Search for the cell housing the specified text and yield its (X, Y) center coordinate. 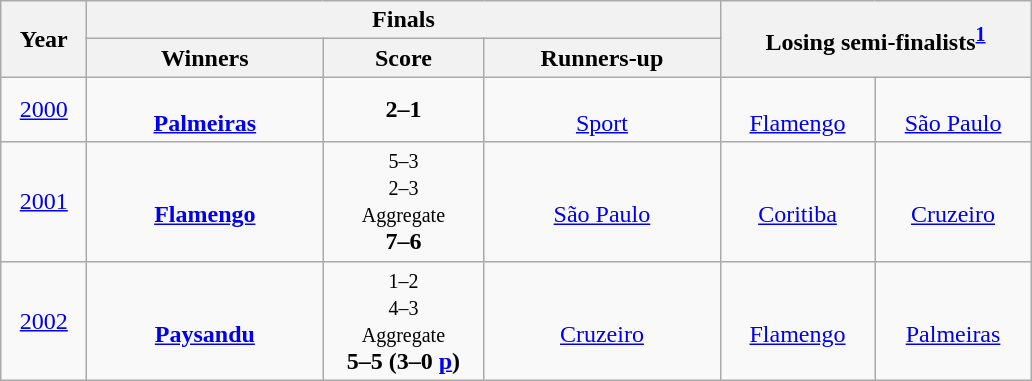
Runners-up (602, 58)
Paysandu (205, 320)
Score (404, 58)
1–24–3Aggregate5–5 (3–0 p) (404, 320)
Sport (602, 110)
Losing semi-finalists1 (876, 39)
Finals (404, 20)
2002 (44, 320)
Year (44, 39)
Coritiba (798, 202)
Winners (205, 58)
2001 (44, 202)
2000 (44, 110)
2–1 (404, 110)
5–32–3Aggregate7–6 (404, 202)
